Capture the cell that displays the provided text and extract its (x, y) central coordinate. 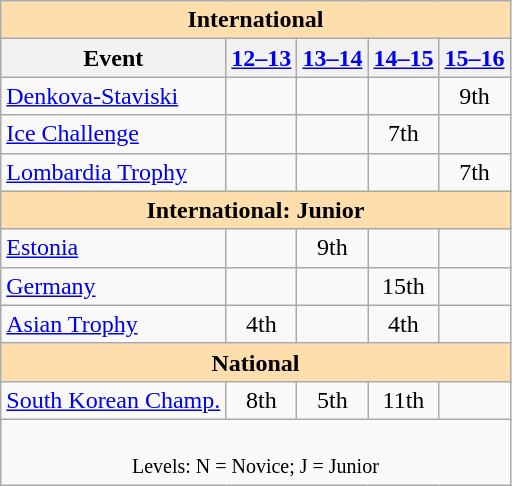
Levels: N = Novice; J = Junior (256, 452)
National (256, 362)
12–13 (262, 58)
11th (404, 400)
Ice Challenge (114, 134)
13–14 (332, 58)
14–15 (404, 58)
Denkova-Staviski (114, 96)
Lombardia Trophy (114, 172)
International (256, 20)
15–16 (474, 58)
Germany (114, 286)
8th (262, 400)
South Korean Champ. (114, 400)
International: Junior (256, 210)
Estonia (114, 248)
15th (404, 286)
5th (332, 400)
Asian Trophy (114, 324)
Event (114, 58)
